Return [X, Y] of the center of cell containing provided text 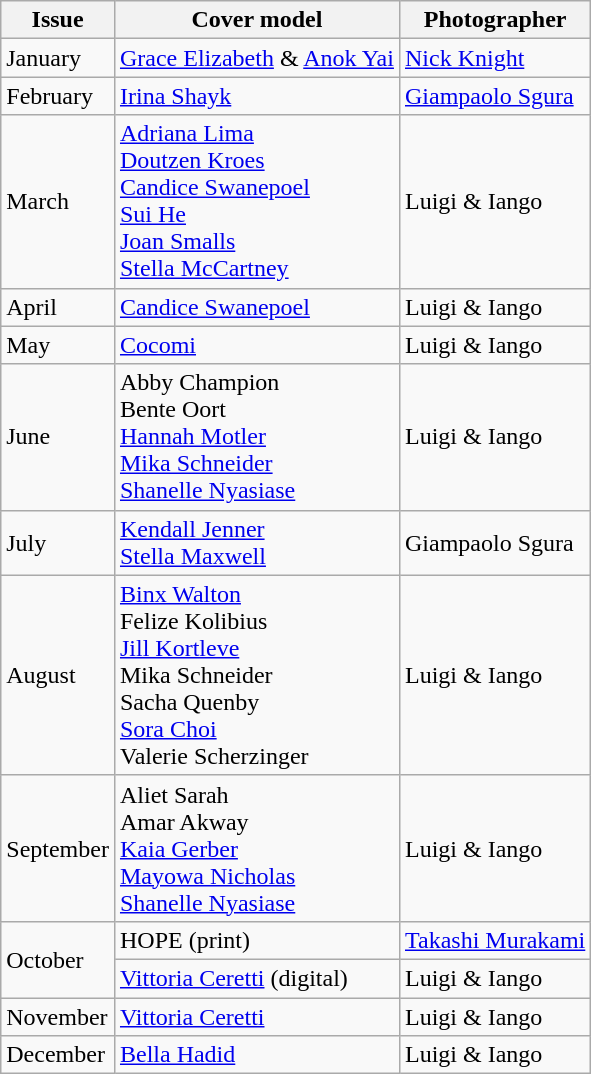
Cover model [256, 20]
September [58, 848]
January [58, 58]
Grace Elizabeth & Anok Yai [256, 58]
February [58, 96]
Bella Hadid [256, 1055]
Issue [58, 20]
Cocomi [256, 345]
April [58, 307]
March [58, 202]
Vittoria Ceretti (digital) [256, 978]
Kendall JennerStella Maxwell [256, 542]
May [58, 345]
Candice Swanepoel [256, 307]
Irina Shayk [256, 96]
Abby ChampionBente OortHannah MotlerMika SchneiderShanelle Nyasiase [256, 437]
July [58, 542]
Binx WaltonFelize KolibiusJill KortleveMika SchneiderSacha QuenbySora ChoiValerie Scherzinger [256, 675]
Adriana LimaDoutzen KroesCandice SwanepoelSui HeJoan SmallsStella McCartney [256, 202]
December [58, 1055]
Photographer [494, 20]
June [58, 437]
August [58, 675]
Nick Knight [494, 58]
Aliet SarahAmar AkwayKaia GerberMayowa NicholasShanelle Nyasiase [256, 848]
Takashi Murakami [494, 940]
October [58, 959]
HOPE (print) [256, 940]
November [58, 1017]
Vittoria Ceretti [256, 1017]
